Determine the [x, y] coordinate at the center of the cell enclosing the given text.  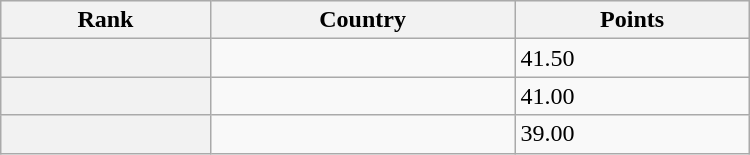
Country [362, 20]
Rank [106, 20]
39.00 [632, 134]
41.50 [632, 58]
41.00 [632, 96]
Points [632, 20]
